Search for the cell housing the specified text and yield its [X, Y] center coordinate. 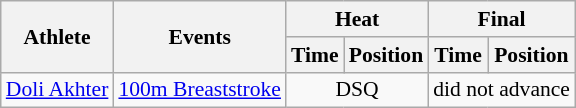
100m Breaststroke [200, 90]
did not advance [502, 90]
Doli Akhter [58, 90]
Events [200, 36]
Heat [357, 19]
DSQ [357, 90]
Athlete [58, 36]
Final [502, 19]
